Determine the [x, y] coordinate at the center of the cell enclosing the given text.  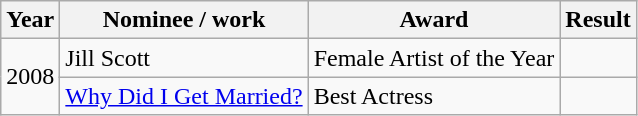
Jill Scott [184, 58]
Female Artist of the Year [434, 58]
Why Did I Get Married? [184, 96]
Best Actress [434, 96]
Nominee / work [184, 20]
Award [434, 20]
Year [30, 20]
2008 [30, 77]
Result [598, 20]
